Provide the (X, Y) coordinate of the cell's center where the given text is located.  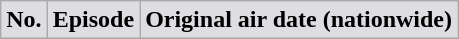
Episode (93, 20)
Original air date (nationwide) (299, 20)
No. (24, 20)
